Provide the [X, Y] coordinate of the cell's center where the given text is located.  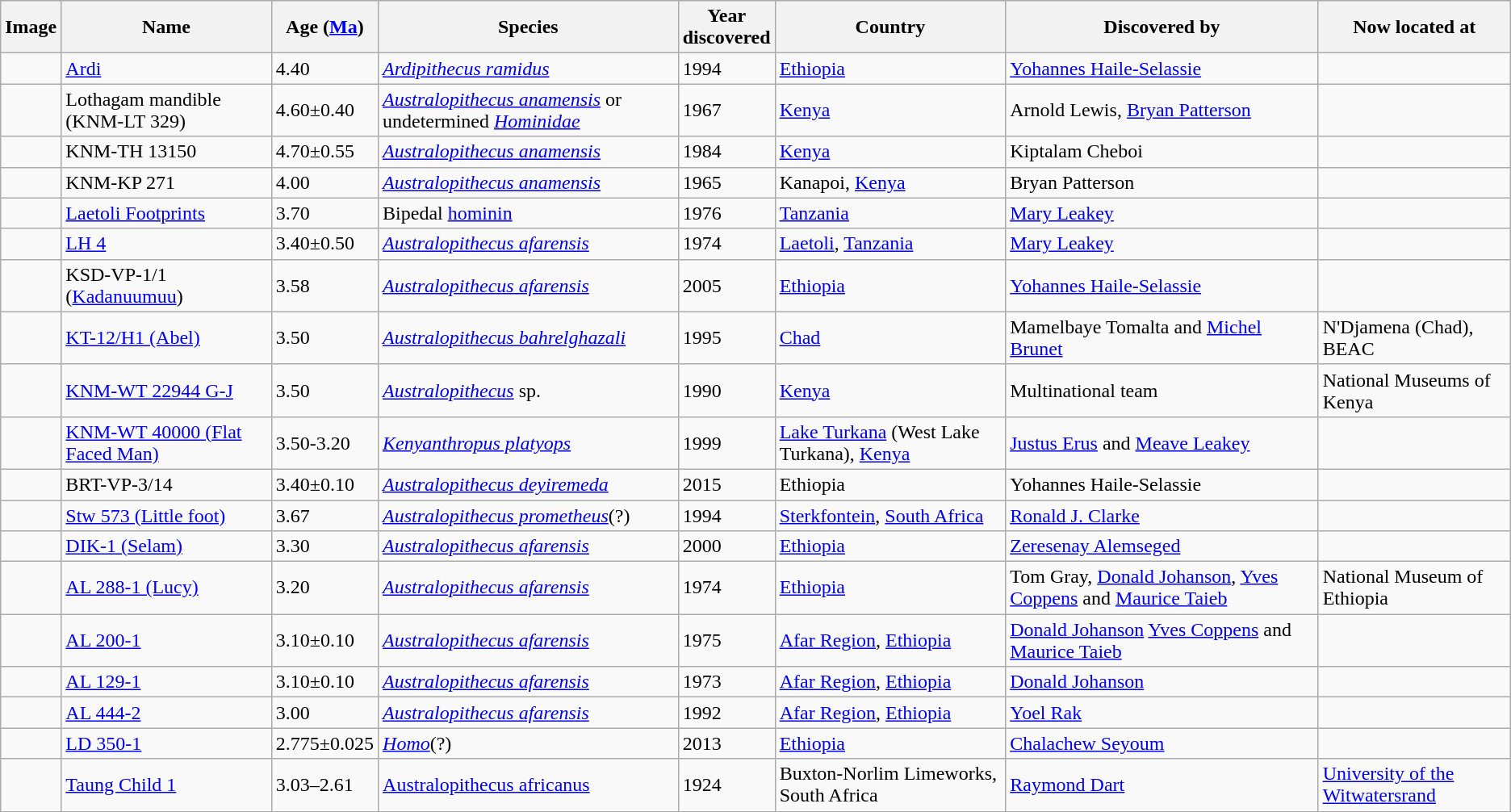
Donald Johanson Yves Coppens and Maurice Taieb [1162, 641]
AL 200-1 [166, 641]
Ronald J. Clarke [1162, 516]
Bryan Patterson [1162, 182]
AL 288-1 (Lucy) [166, 588]
2013 [726, 743]
Zeresenay Alemseged [1162, 546]
DIK-1 (Selam) [166, 546]
Taung Child 1 [166, 785]
2.775±0.025 [324, 743]
2005 [726, 286]
3.58 [324, 286]
Australopithecus deyiremeda [529, 484]
1973 [726, 682]
1965 [726, 182]
Australopithecus prometheus(?) [529, 516]
KNM-WT 40000 (Flat Faced Man) [166, 442]
Tanzania [890, 213]
1992 [726, 713]
1990 [726, 391]
2000 [726, 546]
Yoel Rak [1162, 713]
Country [890, 27]
Arnold Lewis, Bryan Patterson [1162, 110]
3.00 [324, 713]
Australopithecus sp. [529, 391]
1999 [726, 442]
University of the Witwatersrand [1414, 785]
Buxton-Norlim Limeworks, South Africa [890, 785]
1976 [726, 213]
3.67 [324, 516]
Kiptalam Cheboi [1162, 152]
2015 [726, 484]
Age (Ma) [324, 27]
Chalachew Seyoum [1162, 743]
Now located at [1414, 27]
AL 129-1 [166, 682]
KNM-KP 271 [166, 182]
1975 [726, 641]
1995 [726, 337]
Image [31, 27]
3.03–2.61 [324, 785]
Mamelbaye Tomalta and Michel Brunet [1162, 337]
3.70 [324, 213]
LD 350-1 [166, 743]
Species [529, 27]
BRT-VP-3/14 [166, 484]
National Museums of Kenya [1414, 391]
Justus Erus and Meave Leakey [1162, 442]
KT-12/H1 (Abel) [166, 337]
Kenyanthropus platyops [529, 442]
KNM-TH 13150 [166, 152]
4.00 [324, 182]
Ardipithecus ramidus [529, 69]
Multinational team [1162, 391]
Sterkfontein, South Africa [890, 516]
1984 [726, 152]
3.30 [324, 546]
3.40±0.10 [324, 484]
4.60±0.40 [324, 110]
3.40±0.50 [324, 244]
Tom Gray, Donald Johanson, Yves Coppens and Maurice Taieb [1162, 588]
National Museum of Ethiopia [1414, 588]
Australopithecus bahrelghazali [529, 337]
Stw 573 (Little foot) [166, 516]
LH 4 [166, 244]
Discovered by [1162, 27]
Ardi [166, 69]
N'Djamena (Chad), BEAC [1414, 337]
Australopithecus africanus [529, 785]
Laetoli, Tanzania [890, 244]
KNM-WT 22944 G-J [166, 391]
Homo(?) [529, 743]
AL 444-2 [166, 713]
Bipedal hominin [529, 213]
3.50-3.20 [324, 442]
KSD-VP-1/1 (Kadanuumuu) [166, 286]
3.20 [324, 588]
Lothagam mandible (KNM-LT 329) [166, 110]
Raymond Dart [1162, 785]
Lake Turkana (West Lake Turkana), Kenya [890, 442]
1967 [726, 110]
4.70±0.55 [324, 152]
Yeardiscovered [726, 27]
1924 [726, 785]
Chad [890, 337]
Laetoli Footprints [166, 213]
Name [166, 27]
Donald Johanson [1162, 682]
Australopithecus anamensis or undetermined Hominidae [529, 110]
4.40 [324, 69]
Kanapoi, Kenya [890, 182]
